Provide the [X, Y] coordinate of the cell's center where the given text is located.  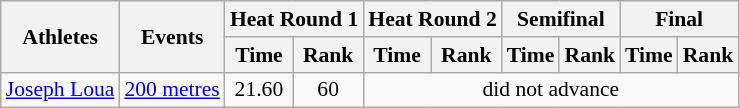
Final [679, 19]
Joseph Loua [60, 90]
Events [172, 36]
21.60 [259, 90]
did not advance [550, 90]
200 metres [172, 90]
Semifinal [561, 19]
Heat Round 2 [432, 19]
Athletes [60, 36]
60 [328, 90]
Heat Round 1 [294, 19]
